Capture the cell that displays the provided text and extract its [X, Y] central coordinate. 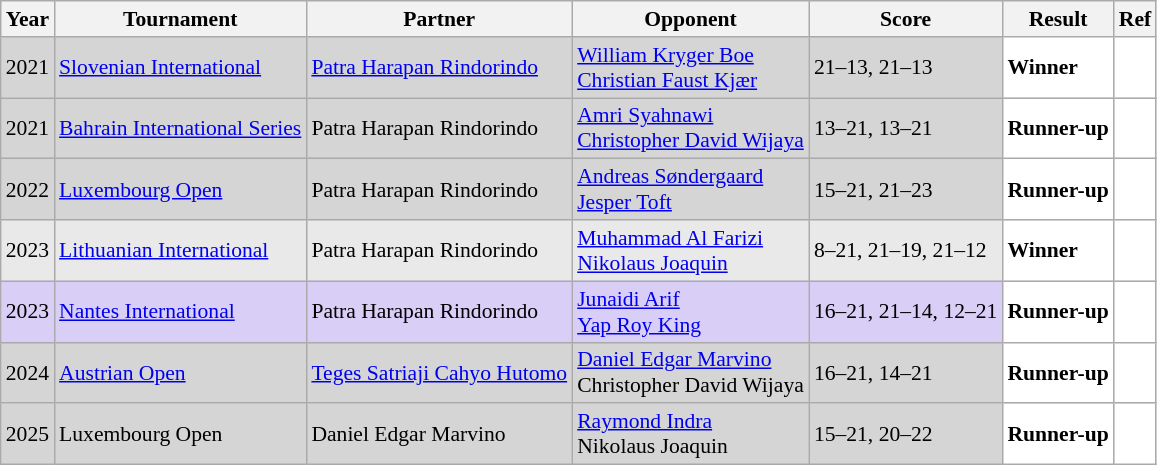
2025 [28, 434]
Raymond Indra Nikolaus Joaquin [690, 434]
2022 [28, 190]
Andreas Søndergaard Jesper Toft [690, 190]
Daniel Edgar Marvino Christopher David Wijaya [690, 372]
Score [906, 19]
Bahrain International Series [180, 128]
13–21, 13–21 [906, 128]
Partner [439, 19]
William Kryger Boe Christian Faust Kjær [690, 68]
15–21, 21–23 [906, 190]
16–21, 14–21 [906, 372]
Tournament [180, 19]
Nantes International [180, 312]
Teges Satriaji Cahyo Hutomo [439, 372]
8–21, 21–19, 21–12 [906, 250]
Ref [1135, 19]
Opponent [690, 19]
Junaidi Arif Yap Roy King [690, 312]
Muhammad Al Farizi Nikolaus Joaquin [690, 250]
21–13, 21–13 [906, 68]
Amri Syahnawi Christopher David Wijaya [690, 128]
15–21, 20–22 [906, 434]
Slovenian International [180, 68]
Result [1058, 19]
Lithuanian International [180, 250]
2024 [28, 372]
Daniel Edgar Marvino [439, 434]
16–21, 21–14, 12–21 [906, 312]
Year [28, 19]
Austrian Open [180, 372]
